Capture the cell that displays the provided text and extract its [X, Y] central coordinate. 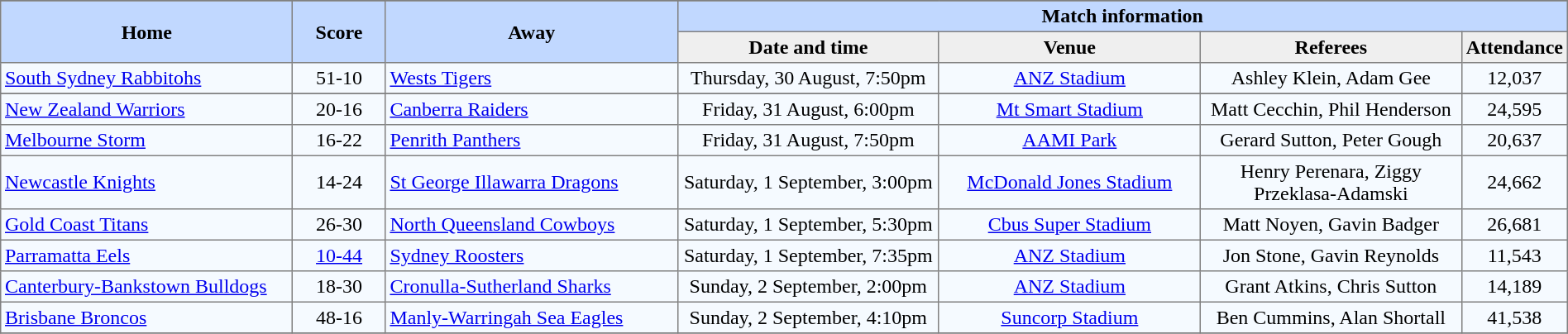
Suncorp Stadium [1069, 317]
Ben Cummins, Alan Shortall [1331, 317]
Saturday, 1 September, 5:30pm [808, 225]
Mt Smart Stadium [1069, 109]
Match information [1122, 17]
St George Illawarra Dragons [531, 182]
10-44 [339, 255]
Away [531, 31]
Venue [1069, 47]
Saturday, 1 September, 7:35pm [808, 255]
48-16 [339, 317]
Penrith Panthers [531, 141]
Newcastle Knights [147, 182]
Referees [1331, 47]
18-30 [339, 287]
14,189 [1514, 287]
Score [339, 31]
11,543 [1514, 255]
New Zealand Warriors [147, 109]
Cbus Super Stadium [1069, 225]
Manly-Warringah Sea Eagles [531, 317]
Friday, 31 August, 6:00pm [808, 109]
Wests Tigers [531, 79]
14-24 [339, 182]
Melbourne Storm [147, 141]
Brisbane Broncos [147, 317]
Ashley Klein, Adam Gee [1331, 79]
South Sydney Rabbitohs [147, 79]
20,637 [1514, 141]
Sydney Roosters [531, 255]
24,662 [1514, 182]
26,681 [1514, 225]
Sunday, 2 September, 4:10pm [808, 317]
McDonald Jones Stadium [1069, 182]
12,037 [1514, 79]
24,595 [1514, 109]
Friday, 31 August, 7:50pm [808, 141]
Cronulla-Sutherland Sharks [531, 287]
Canterbury-Bankstown Bulldogs [147, 287]
Canberra Raiders [531, 109]
20-16 [339, 109]
Henry Perenara, Ziggy Przeklasa-Adamski [1331, 182]
Attendance [1514, 47]
Sunday, 2 September, 2:00pm [808, 287]
Home [147, 31]
Gerard Sutton, Peter Gough [1331, 141]
Matt Cecchin, Phil Henderson [1331, 109]
Matt Noyen, Gavin Badger [1331, 225]
Date and time [808, 47]
Saturday, 1 September, 3:00pm [808, 182]
16-22 [339, 141]
Jon Stone, Gavin Reynolds [1331, 255]
AAMI Park [1069, 141]
North Queensland Cowboys [531, 225]
51-10 [339, 79]
Parramatta Eels [147, 255]
41,538 [1514, 317]
26-30 [339, 225]
Gold Coast Titans [147, 225]
Grant Atkins, Chris Sutton [1331, 287]
Thursday, 30 August, 7:50pm [808, 79]
